Find where the given text appears and provide that cell's center as (x, y) coordinate. 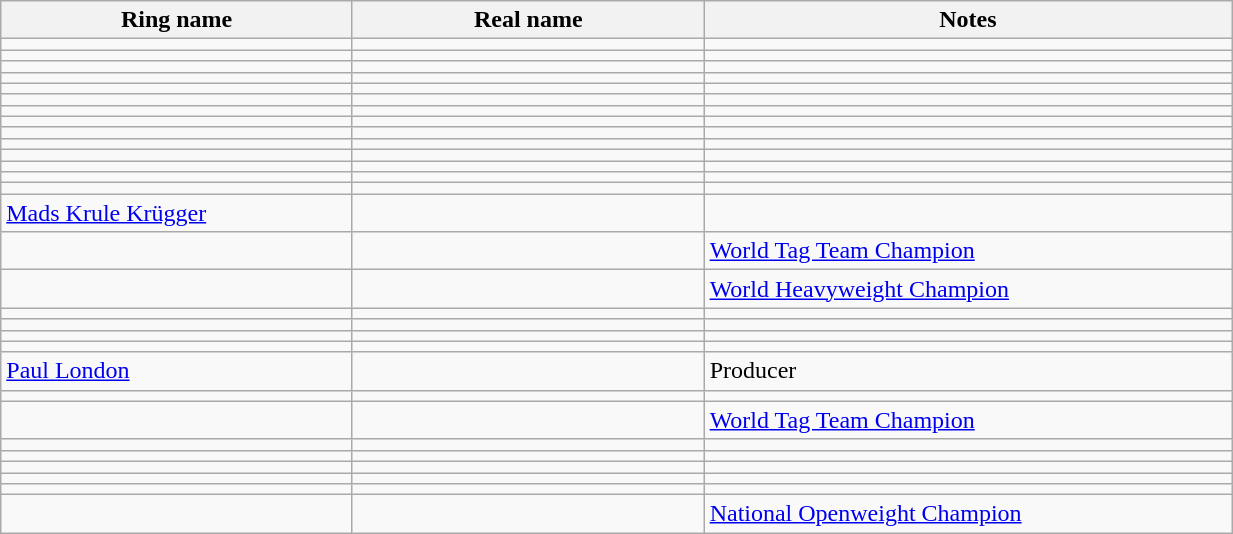
Notes (968, 20)
Paul London (177, 371)
Mads Krule Krügger (177, 213)
Producer (968, 371)
National Openweight Champion (968, 514)
Real name (528, 20)
World Heavyweight Champion (968, 289)
Ring name (177, 20)
